Scan for the cell matching the given text and deliver its [X, Y] coordinate at center. 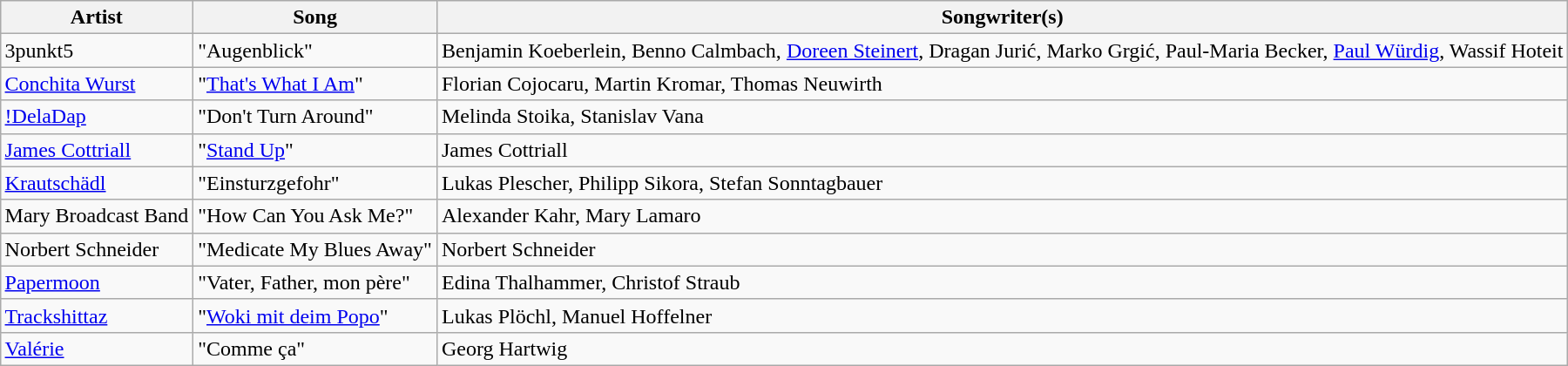
Krautschädl [97, 183]
3punkt5 [97, 51]
Papermoon [97, 282]
Lukas Plescher, Philipp Sikora, Stefan Sonntagbauer [1002, 183]
"Vater, Father, mon père" [315, 282]
Florian Cojocaru, Martin Kromar, Thomas Neuwirth [1002, 84]
"Augenblick" [315, 51]
"That's What I Am" [315, 84]
Song [315, 17]
"How Can You Ask Me?" [315, 216]
Trackshittaz [97, 315]
"Einsturzgefohr" [315, 183]
Georg Hartwig [1002, 349]
"Stand Up" [315, 150]
Valérie [97, 349]
Artist [97, 17]
Alexander Kahr, Mary Lamaro [1002, 216]
!DelaDap [97, 117]
Edina Thalhammer, Christof Straub [1002, 282]
"Comme ça" [315, 349]
"Don't Turn Around" [315, 117]
Benjamin Koeberlein, Benno Calmbach, Doreen Steinert, Dragan Jurić, Marko Grgić, Paul-Maria Becker, Paul Würdig, Wassif Hoteit [1002, 51]
"Medicate My Blues Away" [315, 249]
Conchita Wurst [97, 84]
Songwriter(s) [1002, 17]
Lukas Plöchl, Manuel Hoffelner [1002, 315]
"Woki mit deim Popo" [315, 315]
Mary Broadcast Band [97, 216]
Melinda Stoika, Stanislav Vana [1002, 117]
